Pinpoint the cell where the given text exists, returning its (x, y) midpoint coordinate. 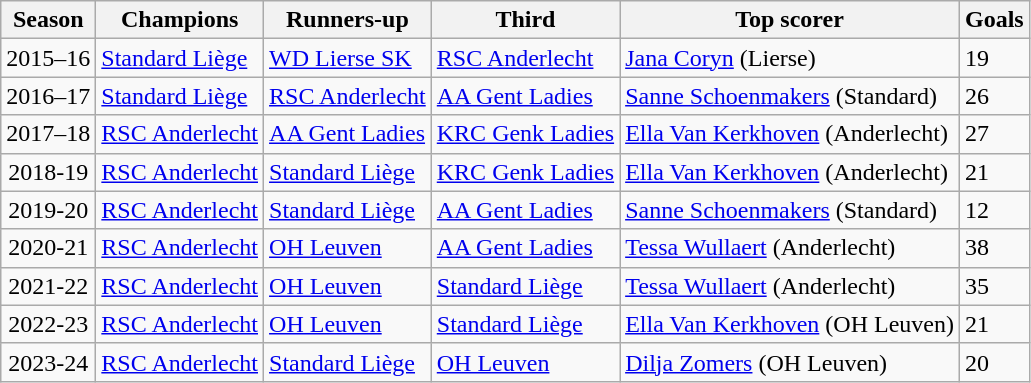
2021-22 (48, 286)
27 (994, 134)
2019-20 (48, 210)
Champions (180, 20)
Runners-up (348, 20)
2023-24 (48, 362)
2018-19 (48, 172)
2022-23 (48, 324)
Season (48, 20)
20 (994, 362)
2020-21 (48, 248)
19 (994, 58)
Goals (994, 20)
Dilja Zomers (OH Leuven) (790, 362)
Third (525, 20)
Ella Van Kerkhoven (OH Leuven) (790, 324)
38 (994, 248)
WD Lierse SK (348, 58)
26 (994, 96)
Top scorer (790, 20)
12 (994, 210)
35 (994, 286)
2016–17 (48, 96)
Jana Coryn (Lierse) (790, 58)
2015–16 (48, 58)
2017–18 (48, 134)
